Determine the (X, Y) coordinate at the center of the cell enclosing the given text.  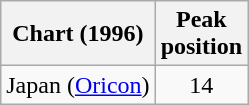
Chart (1996) (78, 34)
14 (201, 85)
Peakposition (201, 34)
Japan (Oricon) (78, 85)
